Return (x, y) of the center of cell containing provided text 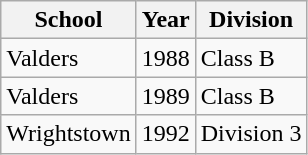
Division 3 (251, 134)
1988 (166, 58)
Wrightstown (68, 134)
1989 (166, 96)
1992 (166, 134)
School (68, 20)
Division (251, 20)
Year (166, 20)
